Find where the given text appears and provide that cell's center as [x, y] coordinate. 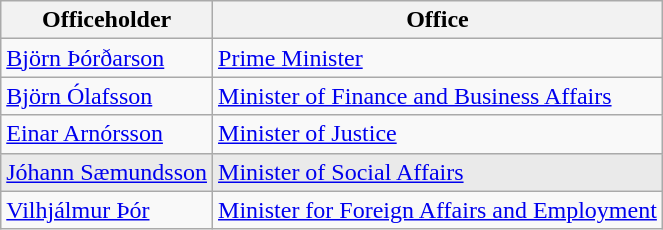
Björn Þórðarson [107, 58]
Minister of Finance and Business Affairs [438, 96]
Vilhjálmur Þór [107, 210]
Minister for Foreign Affairs and Employment [438, 210]
Officeholder [107, 20]
Minister of Social Affairs [438, 172]
Office [438, 20]
Minister of Justice [438, 134]
Einar Arnórsson [107, 134]
Björn Ólafsson [107, 96]
Prime Minister [438, 58]
Jóhann Sæmundsson [107, 172]
